Find where the given text appears and provide that cell's center as [x, y] coordinate. 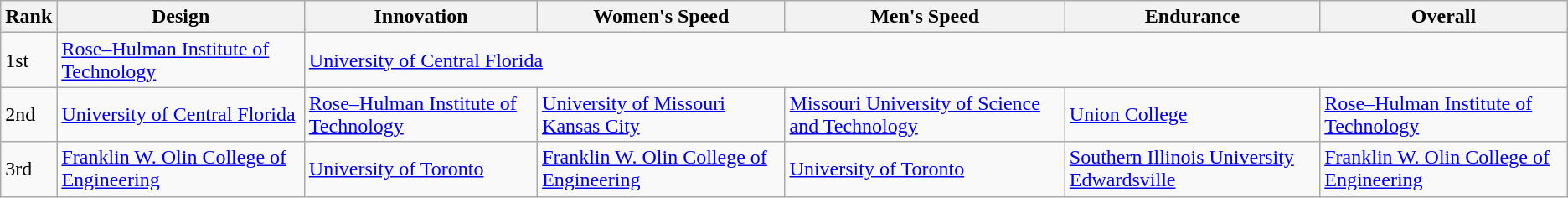
Design [181, 17]
Rank [28, 17]
Women's Speed [662, 17]
Innovation [420, 17]
3rd [28, 169]
Missouri University of Science and Technology [925, 114]
2nd [28, 114]
University of Missouri Kansas City [662, 114]
Overall [1444, 17]
Endurance [1192, 17]
Men's Speed [925, 17]
1st [28, 60]
Union College [1192, 114]
Southern Illinois University Edwardsville [1192, 169]
